Scan for the cell matching the given text and deliver its (x, y) coordinate at center. 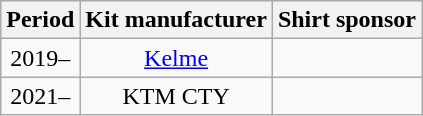
2019– (40, 58)
Kelme (176, 58)
Shirt sponsor (346, 20)
KTM CTY (176, 96)
Period (40, 20)
Kit manufacturer (176, 20)
2021– (40, 96)
